Scan for the cell matching the given text and deliver its [x, y] coordinate at center. 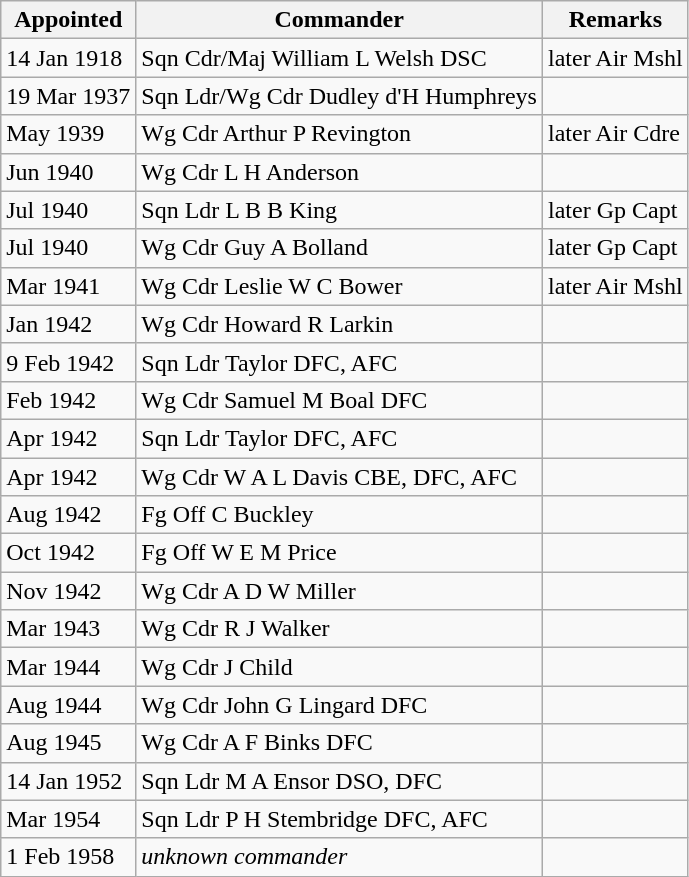
Mar 1954 [68, 819]
Wg Cdr A F Binks DFC [340, 743]
Wg Cdr J Child [340, 667]
Wg Cdr Howard R Larkin [340, 324]
Wg Cdr Leslie W C Bower [340, 286]
later Air Cdre [615, 134]
Mar 1943 [68, 629]
Jan 1942 [68, 324]
Feb 1942 [68, 400]
Wg Cdr L H Anderson [340, 172]
Mar 1941 [68, 286]
Wg Cdr Arthur P Revington [340, 134]
Fg Off C Buckley [340, 515]
Sqn Ldr L B B King [340, 210]
14 Jan 1952 [68, 781]
Sqn Cdr/Maj William L Welsh DSC [340, 58]
Wg Cdr Guy A Bolland [340, 248]
Jun 1940 [68, 172]
Mar 1944 [68, 667]
19 Mar 1937 [68, 96]
Aug 1942 [68, 515]
Wg Cdr A D W Miller [340, 591]
Aug 1945 [68, 743]
Appointed [68, 20]
1 Feb 1958 [68, 857]
Remarks [615, 20]
Aug 1944 [68, 705]
14 Jan 1918 [68, 58]
Wg Cdr R J Walker [340, 629]
Commander [340, 20]
Wg Cdr John G Lingard DFC [340, 705]
Fg Off W E M Price [340, 553]
9 Feb 1942 [68, 362]
Wg Cdr Samuel M Boal DFC [340, 400]
Nov 1942 [68, 591]
Sqn Ldr M A Ensor DSO, DFC [340, 781]
Oct 1942 [68, 553]
May 1939 [68, 134]
Sqn Ldr P H Stembridge DFC, AFC [340, 819]
Wg Cdr W A L Davis CBE, DFC, AFC [340, 477]
Sqn Ldr/Wg Cdr Dudley d'H Humphreys [340, 96]
unknown commander [340, 857]
